Extract the (X, Y) coordinate from the center of the cell holding the provided text.  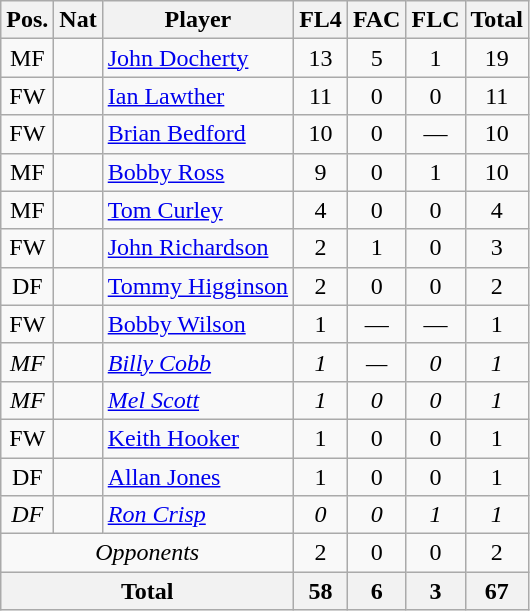
Billy Cobb (198, 362)
FLC (436, 20)
Mel Scott (198, 400)
Player (198, 20)
Tommy Higginson (198, 286)
Tom Curley (198, 210)
19 (497, 58)
John Docherty (198, 58)
Pos. (28, 20)
6 (376, 591)
FAC (376, 20)
Opponents (148, 553)
Bobby Wilson (198, 324)
FL4 (321, 20)
67 (497, 591)
Bobby Ross (198, 172)
Allan Jones (198, 477)
Keith Hooker (198, 438)
9 (321, 172)
58 (321, 591)
5 (376, 58)
Nat (78, 20)
John Richardson (198, 248)
13 (321, 58)
Brian Bedford (198, 134)
Ron Crisp (198, 515)
Ian Lawther (198, 96)
